Identify which cell holds the provided text, then report its [X, Y] central coordinate. 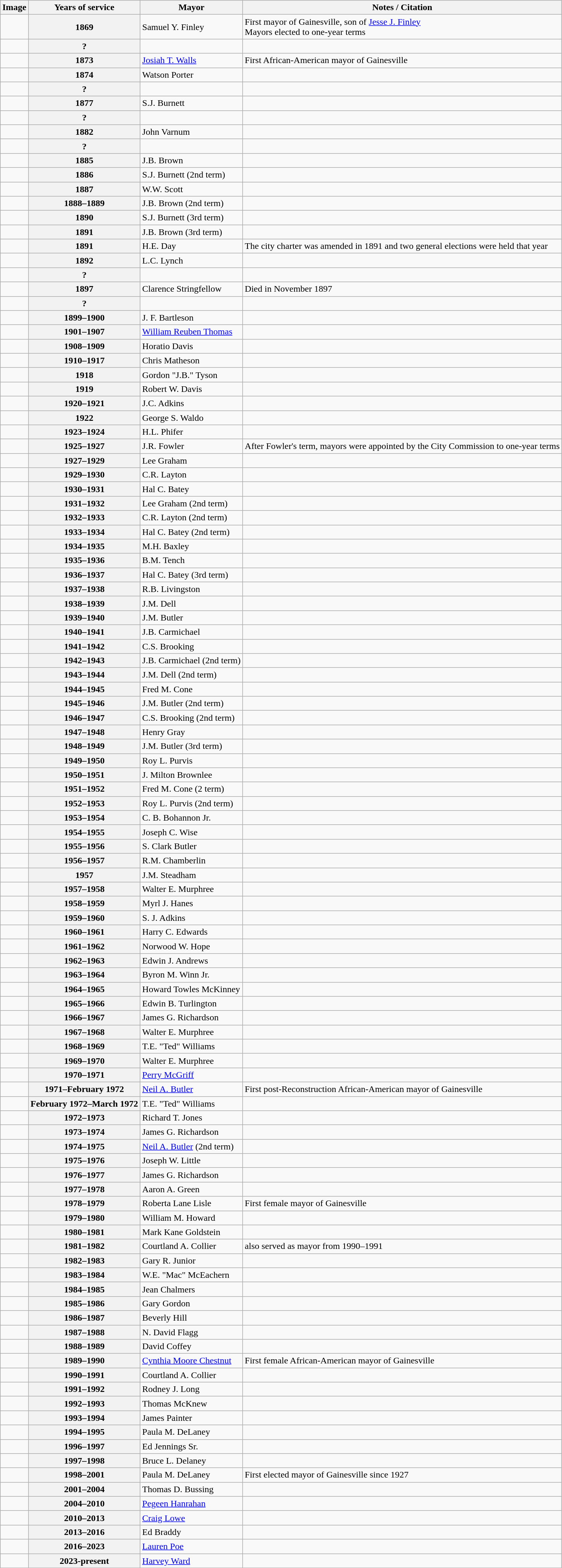
1942–1943 [84, 661]
1956–1957 [84, 860]
Gary R. Junior [192, 1261]
William Reuben Thomas [192, 332]
Gary Gordon [192, 1303]
1969–1970 [84, 1060]
Myrl J. Hanes [192, 904]
Roy L. Purvis (2nd term) [192, 803]
2010–2013 [84, 1518]
R.M. Chamberlin [192, 860]
1899–1900 [84, 318]
1901–1907 [84, 332]
1973–1974 [84, 1132]
1955–1956 [84, 846]
1939–1940 [84, 618]
1882 [84, 132]
1897 [84, 289]
Aaron A. Green [192, 1189]
1967–1968 [84, 1032]
Chris Matheson [192, 360]
L.C. Lynch [192, 261]
Joseph C. Wise [192, 832]
J.B. Brown [192, 160]
1977–1978 [84, 1189]
S.J. Burnett (2nd term) [192, 175]
Hal C. Batey (2nd term) [192, 532]
1962–1963 [84, 961]
1918 [84, 375]
1922 [84, 418]
1873 [84, 60]
After Fowler's term, mayors were appointed by the City Commission to one-year terms [402, 446]
Samuel Y. Finley [192, 27]
1910–1917 [84, 360]
Lee Graham [192, 461]
Howard Towles McKinney [192, 989]
1948–1949 [84, 746]
Edwin J. Andrews [192, 961]
Roy L. Purvis [192, 761]
George S. Waldo [192, 418]
Image [14, 8]
February 1972–March 1972 [84, 1103]
J.B. Brown (2nd term) [192, 203]
Roberta Lane Lisle [192, 1203]
First female mayor of Gainesville [402, 1203]
J.M. Butler (3rd term) [192, 746]
The city charter was amended in 1891 and two general elections were held that year [402, 246]
R.B. Livingston [192, 589]
W.W. Scott [192, 189]
1974–1975 [84, 1146]
1979–1980 [84, 1218]
S. J. Adkins [192, 918]
Harvey Ward [192, 1560]
Fred M. Cone (2 term) [192, 789]
J.M. Butler [192, 618]
Josiah T. Walls [192, 60]
C.R. Layton [192, 475]
Richard T. Jones [192, 1118]
David Coffey [192, 1347]
1888–1889 [84, 203]
1991–1992 [84, 1389]
Neil A. Butler [192, 1089]
1963–1964 [84, 975]
Horatio Davis [192, 346]
Thomas McKnew [192, 1404]
Died in November 1897 [402, 289]
1984–1985 [84, 1289]
Joseph W. Little [192, 1161]
Edwin B. Turlington [192, 1003]
S. Clark Butler [192, 846]
Robert W. Davis [192, 389]
1959–1960 [84, 918]
First elected mayor of Gainesville since 1927 [402, 1475]
Watson Porter [192, 75]
1946–1947 [84, 718]
1874 [84, 75]
1966–1967 [84, 1018]
Craig Lowe [192, 1518]
1947–1948 [84, 732]
1983–1984 [84, 1275]
1996–1997 [84, 1446]
J.C. Adkins [192, 403]
Lauren Poe [192, 1546]
1970–1971 [84, 1075]
C. B. Bohannon Jr. [192, 818]
Rodney J. Long [192, 1389]
S.J. Burnett [192, 103]
also served as mayor from 1990–1991 [402, 1246]
First mayor of Gainesville, son of Jesse J. Finley Mayors elected to one-year terms [402, 27]
Pegeen Hanrahan [192, 1503]
1933–1934 [84, 532]
2004–2010 [84, 1503]
Bruce L. Delaney [192, 1461]
1869 [84, 27]
1958–1959 [84, 904]
1886 [84, 175]
S.J. Burnett (3rd term) [192, 218]
James Painter [192, 1418]
J. Milton Brownlee [192, 775]
1976–1977 [84, 1175]
2013–2016 [84, 1532]
1993–1994 [84, 1418]
1934–1935 [84, 546]
J.M. Butler (2nd term) [192, 703]
J.B. Carmichael (2nd term) [192, 661]
Beverly Hill [192, 1318]
1929–1930 [84, 475]
1954–1955 [84, 832]
First female African-American mayor of Gainesville [402, 1361]
1985–1986 [84, 1303]
1953–1954 [84, 818]
1957 [84, 875]
J.M. Dell (2nd term) [192, 675]
1936–1937 [84, 575]
First post-Reconstruction African-American mayor of Gainesville [402, 1089]
1968–1969 [84, 1046]
1949–1950 [84, 761]
Lee Graham (2nd term) [192, 503]
Fred M. Cone [192, 689]
H.L. Phifer [192, 432]
1981–1982 [84, 1246]
Norwood W. Hope [192, 946]
1945–1946 [84, 703]
1960–1961 [84, 932]
1940–1941 [84, 632]
J. F. Bartleson [192, 318]
2023-present [84, 1560]
Perry McGriff [192, 1075]
Clarence Stringfellow [192, 289]
Hal C. Batey [192, 489]
1944–1945 [84, 689]
1923–1924 [84, 432]
1957–1958 [84, 889]
1920–1921 [84, 403]
1980–1981 [84, 1232]
John Varnum [192, 132]
1890 [84, 218]
J.B. Brown (3rd term) [192, 232]
Byron M. Winn Jr. [192, 975]
Cynthia Moore Chestnut [192, 1361]
Harry C. Edwards [192, 932]
J.B. Carmichael [192, 632]
W.E. "Mac" McEachern [192, 1275]
1990–1991 [84, 1375]
Ed Jennings Sr. [192, 1446]
1971–February 1972 [84, 1089]
1935–1936 [84, 560]
1987–1988 [84, 1332]
Mark Kane Goldstein [192, 1232]
1951–1952 [84, 789]
1930–1931 [84, 489]
Years of service [84, 8]
Hal C. Batey (3rd term) [192, 575]
B.M. Tench [192, 560]
Neil A. Butler (2nd term) [192, 1146]
J.M. Steadham [192, 875]
1925–1927 [84, 446]
C.S. Brooking (2nd term) [192, 718]
1982–1983 [84, 1261]
William M. Howard [192, 1218]
1986–1987 [84, 1318]
M.H. Baxley [192, 546]
1941–1942 [84, 646]
1927–1929 [84, 461]
C.R. Layton (2nd term) [192, 518]
1943–1944 [84, 675]
1932–1933 [84, 518]
1952–1953 [84, 803]
J.R. Fowler [192, 446]
1978–1979 [84, 1203]
Mayor [192, 8]
1975–1976 [84, 1161]
2016–2023 [84, 1546]
1877 [84, 103]
First African-American mayor of Gainesville [402, 60]
1988–1989 [84, 1347]
Jean Chalmers [192, 1289]
1997–1998 [84, 1461]
1965–1966 [84, 1003]
J.M. Dell [192, 603]
1885 [84, 160]
Thomas D. Bussing [192, 1489]
1938–1939 [84, 603]
H.E. Day [192, 246]
1994–1995 [84, 1432]
N. David Flagg [192, 1332]
1919 [84, 389]
1961–1962 [84, 946]
Ed Braddy [192, 1532]
C.S. Brooking [192, 646]
1998–2001 [84, 1475]
1931–1932 [84, 503]
1892 [84, 261]
1937–1938 [84, 589]
1964–1965 [84, 989]
Henry Gray [192, 732]
1908–1909 [84, 346]
2001–2004 [84, 1489]
Notes / Citation [402, 8]
1972–1973 [84, 1118]
1887 [84, 189]
Gordon "J.B." Tyson [192, 375]
1989–1990 [84, 1361]
1992–1993 [84, 1404]
1950–1951 [84, 775]
